Find where the given text appears and provide that cell's center as [X, Y] coordinate. 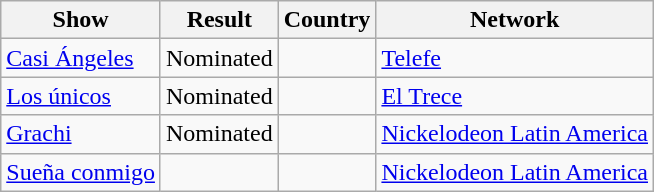
Network [515, 20]
Country [327, 20]
Show [81, 20]
El Trece [515, 96]
Telefe [515, 58]
Sueña conmigo [81, 172]
Los únicos [81, 96]
Grachi [81, 134]
Result [219, 20]
Casi Ángeles [81, 58]
